Identify which cell holds the provided text, then report its (X, Y) central coordinate. 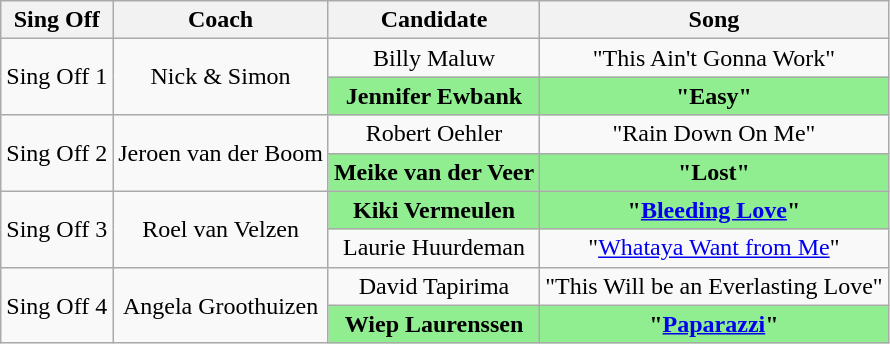
"Bleeding Love" (714, 210)
"This Ain't Gonna Work" (714, 58)
Sing Off 2 (57, 153)
"Easy" (714, 96)
"Paparazzi" (714, 324)
Sing Off 3 (57, 229)
Candidate (434, 20)
Roel van Velzen (221, 229)
Nick & Simon (221, 77)
Jennifer Ewbank (434, 96)
"Whataya Want from Me" (714, 248)
Laurie Huurdeman (434, 248)
Meike van der Veer (434, 172)
Sing Off 1 (57, 77)
Coach (221, 20)
David Tapirima (434, 286)
Angela Groothuizen (221, 305)
Wiep Laurenssen (434, 324)
"This Will be an Everlasting Love" (714, 286)
Billy Maluw (434, 58)
Sing Off 4 (57, 305)
Sing Off (57, 20)
Robert Oehler (434, 134)
"Lost" (714, 172)
Song (714, 20)
Kiki Vermeulen (434, 210)
Jeroen van der Boom (221, 153)
"Rain Down On Me" (714, 134)
